Extract the [x, y] coordinate from the center of the cell holding the provided text.  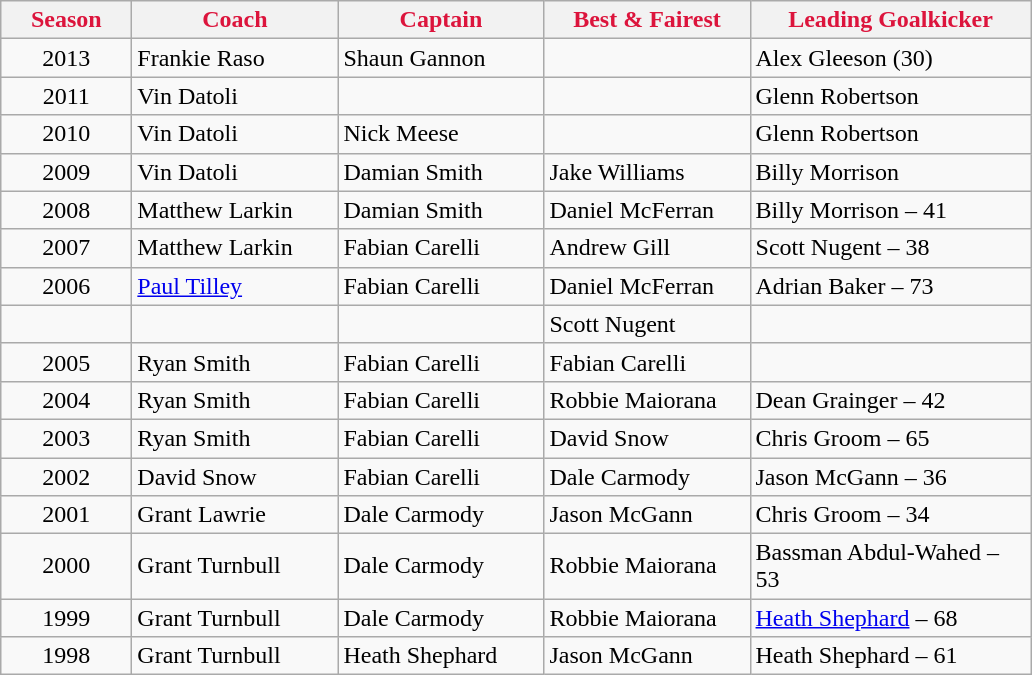
Captain [441, 20]
2004 [66, 400]
Leading Goalkicker [890, 20]
2006 [66, 286]
Adrian Baker – 73 [890, 286]
Dean Grainger – 42 [890, 400]
Scott Nugent [647, 324]
Heath Shephard – 61 [890, 656]
Scott Nugent – 38 [890, 248]
Alex Gleeson (30) [890, 58]
Billy Morrison – 41 [890, 210]
Billy Morrison [890, 172]
Paul Tilley [235, 286]
Best & Fairest [647, 20]
2010 [66, 134]
2005 [66, 362]
Chris Groom – 65 [890, 438]
2013 [66, 58]
Season [66, 20]
Jason McGann – 36 [890, 477]
1998 [66, 656]
Shaun Gannon [441, 58]
Chris Groom – 34 [890, 515]
2007 [66, 248]
2008 [66, 210]
Jake Williams [647, 172]
2011 [66, 96]
2003 [66, 438]
Frankie Raso [235, 58]
Coach [235, 20]
Heath Shephard [441, 656]
2000 [66, 566]
Andrew Gill [647, 248]
1999 [66, 618]
Nick Meese [441, 134]
Grant Lawrie [235, 515]
Heath Shephard – 68 [890, 618]
2002 [66, 477]
2009 [66, 172]
Bassman Abdul-Wahed – 53 [890, 566]
2001 [66, 515]
